Return (x, y) of the center of cell containing provided text 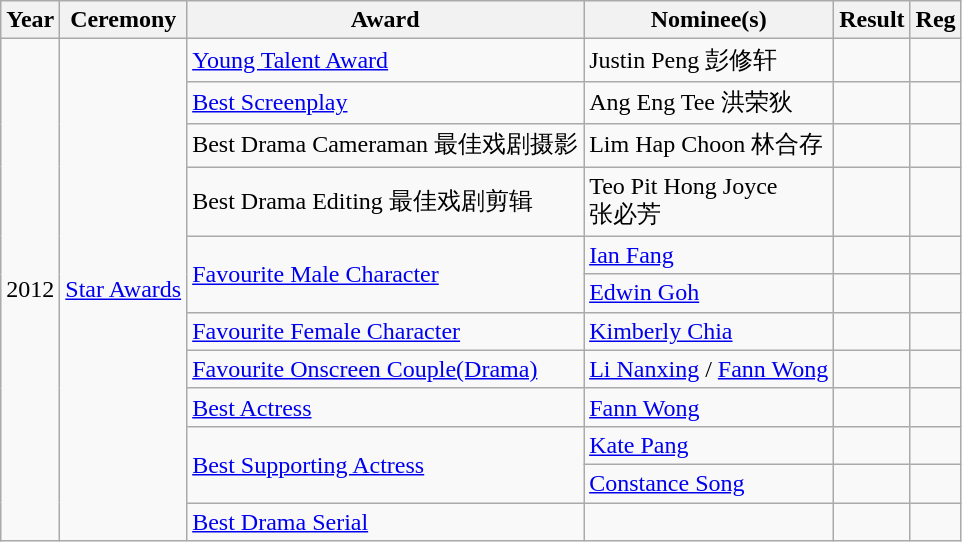
Li Nanxing / Fann Wong (709, 369)
Nominee(s) (709, 20)
Ang Eng Tee 洪荣狄 (709, 102)
Star Awards (124, 290)
Year (30, 20)
Ceremony (124, 20)
Best Screenplay (386, 102)
Best Drama Editing 最佳戏剧剪辑 (386, 201)
Award (386, 20)
Justin Peng 彭修轩 (709, 60)
Favourite Onscreen Couple(Drama) (386, 369)
Best Drama Serial (386, 521)
Best Supporting Actress (386, 464)
Young Talent Award (386, 60)
Teo Pit Hong Joyce张必芳 (709, 201)
Favourite Male Character (386, 274)
Fann Wong (709, 407)
Edwin Goh (709, 293)
Ian Fang (709, 255)
Best Actress (386, 407)
Constance Song (709, 483)
2012 (30, 290)
Lim Hap Choon 林合存 (709, 146)
Best Drama Cameraman 最佳戏剧摄影 (386, 146)
Reg (936, 20)
Result (872, 20)
Kimberly Chia (709, 331)
Favourite Female Character (386, 331)
Kate Pang (709, 445)
